Return (x, y) of the center of cell containing provided text 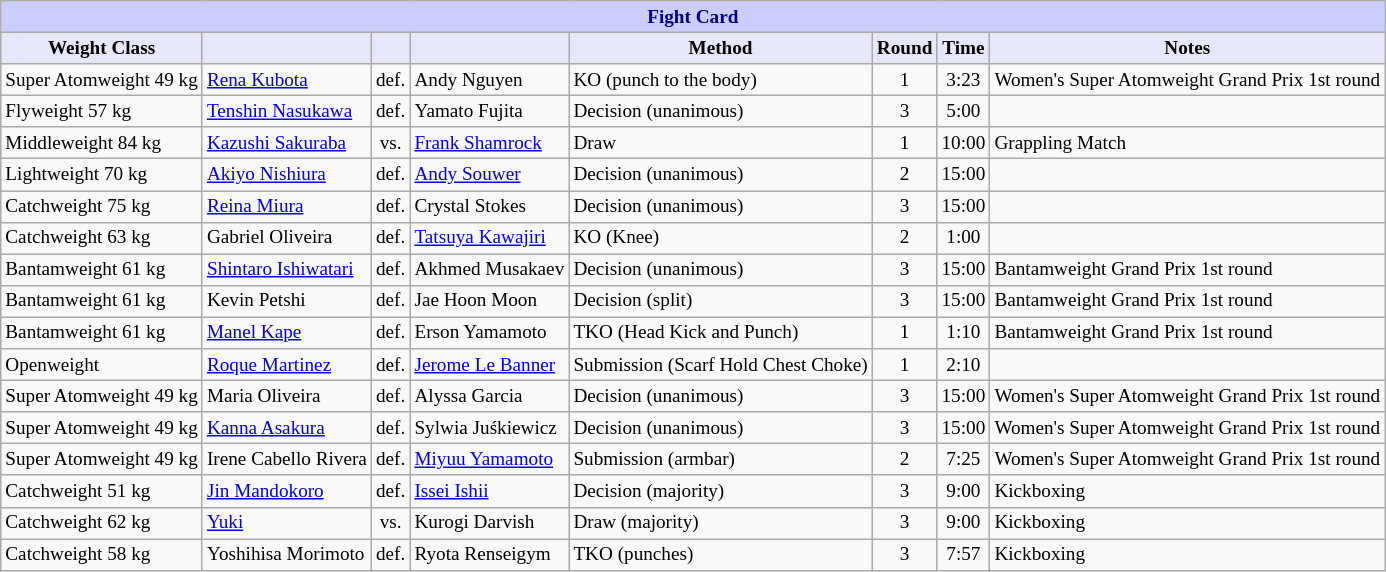
Frank Shamrock (490, 143)
Andy Souwer (490, 175)
Catchweight 62 kg (102, 523)
Submission (armbar) (720, 460)
Flyweight 57 kg (102, 111)
Draw (720, 143)
Tenshin Nasukawa (286, 111)
Catchweight 58 kg (102, 554)
Crystal Stokes (490, 206)
Middleweight 84 kg (102, 143)
Yoshihisa Morimoto (286, 554)
Tatsuya Kawajiri (490, 238)
Andy Nguyen (490, 80)
TKO (Head Kick and Punch) (720, 333)
Grappling Match (1188, 143)
1:00 (964, 238)
Akhmed Musakaev (490, 270)
2:10 (964, 365)
Manel Kape (286, 333)
Lightweight 70 kg (102, 175)
Reina Miura (286, 206)
7:25 (964, 460)
Time (964, 48)
Yamato Fujita (490, 111)
KO (punch to the body) (720, 80)
Catchweight 63 kg (102, 238)
3:23 (964, 80)
Ryota Renseigym (490, 554)
Rena Kubota (286, 80)
1:10 (964, 333)
Kanna Asakura (286, 428)
Jae Hoon Moon (490, 301)
Gabriel Oliveira (286, 238)
Fight Card (693, 17)
Draw (majority) (720, 523)
Openweight (102, 365)
Issei Ishii (490, 491)
10:00 (964, 143)
KO (Knee) (720, 238)
Decision (split) (720, 301)
Jerome Le Banner (490, 365)
Yuki (286, 523)
Catchweight 51 kg (102, 491)
7:57 (964, 554)
Miyuu Yamamoto (490, 460)
Jin Mandokoro (286, 491)
Notes (1188, 48)
Method (720, 48)
TKO (punches) (720, 554)
Kevin Petshi (286, 301)
Erson Yamamoto (490, 333)
Weight Class (102, 48)
Irene Cabello Rivera (286, 460)
Maria Oliveira (286, 396)
Catchweight 75 kg (102, 206)
Shintaro Ishiwatari (286, 270)
Submission (Scarf Hold Chest Choke) (720, 365)
Akiyo Nishiura (286, 175)
Decision (majority) (720, 491)
Kurogi Darvish (490, 523)
Kazushi Sakuraba (286, 143)
5:00 (964, 111)
Round (904, 48)
Roque Martinez (286, 365)
Alyssa Garcia (490, 396)
Sylwia Juśkiewicz (490, 428)
